Capture the cell that displays the provided text and extract its (X, Y) central coordinate. 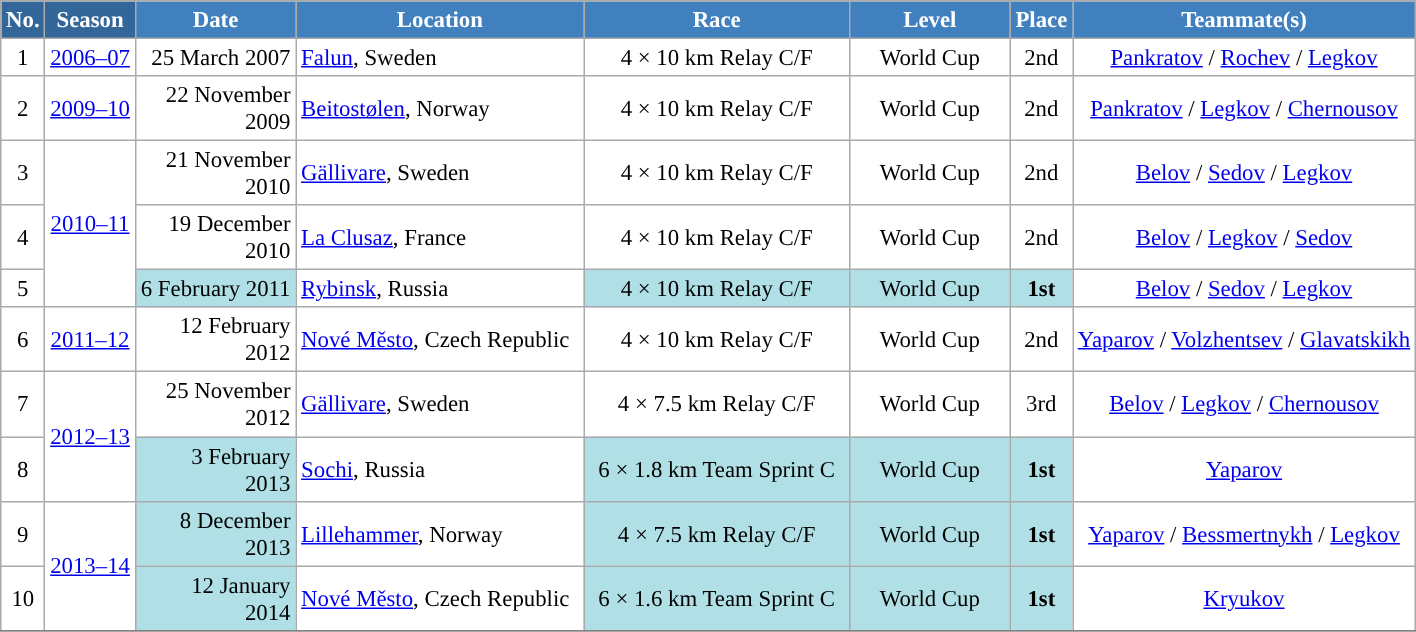
2009–10 (90, 108)
8 December 2013 (216, 534)
3 February 2013 (216, 470)
Rybinsk, Russia (440, 289)
25 November 2012 (216, 404)
4 (23, 238)
21 November 2010 (216, 174)
12 February 2012 (216, 340)
Race (717, 20)
2006–07 (90, 58)
2013–14 (90, 566)
22 November 2009 (216, 108)
Place (1041, 20)
19 December 2010 (216, 238)
6 × 1.8 km Team Sprint C (717, 470)
Yaparov (1244, 470)
Pankratov / Rochev / Legkov (1244, 58)
2011–12 (90, 340)
Location (440, 20)
6 (23, 340)
2012–13 (90, 436)
Date (216, 20)
Falun, Sweden (440, 58)
6 × 1.6 km Team Sprint C (717, 598)
Yaparov / Bessmertnykh / Legkov (1244, 534)
2 (23, 108)
9 (23, 534)
3 (23, 174)
5 (23, 289)
6 February 2011 (216, 289)
25 March 2007 (216, 58)
La Clusaz, France (440, 238)
7 (23, 404)
2010–11 (90, 224)
No. (23, 20)
Beitostølen, Norway (440, 108)
Sochi, Russia (440, 470)
8 (23, 470)
Yaparov / Volzhentsev / Glavatskikh (1244, 340)
Pankratov / Legkov / Chernousov (1244, 108)
Teammate(s) (1244, 20)
1 (23, 58)
12 January 2014 (216, 598)
10 (23, 598)
Kryukov (1244, 598)
Season (90, 20)
Lillehammer, Norway (440, 534)
Level (930, 20)
3rd (1041, 404)
Belov / Legkov / Chernousov (1244, 404)
Belov / Legkov / Sedov (1244, 238)
